Scan for the cell matching the given text and deliver its [X, Y] coordinate at center. 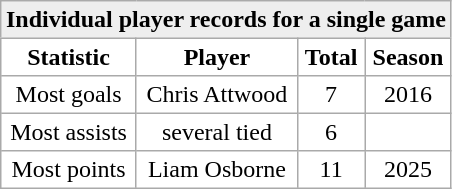
Season [408, 57]
several tied [216, 132]
Liam Osborne [216, 170]
11 [332, 170]
Chris Attwood [216, 95]
Individual player records for a single game [226, 20]
Most assists [69, 132]
Most points [69, 170]
Most goals [69, 95]
6 [332, 132]
Statistic [69, 57]
2025 [408, 170]
Player [216, 57]
2016 [408, 95]
7 [332, 95]
Total [332, 57]
